Identify which cell holds the provided text, then report its [X, Y] central coordinate. 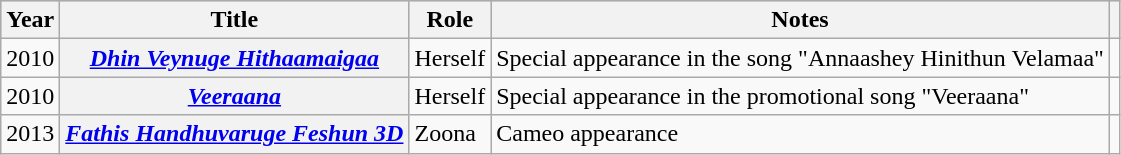
Veeraana [234, 96]
2013 [30, 134]
Notes [800, 20]
Special appearance in the promotional song "Veeraana" [800, 96]
Dhin Veynuge Hithaamaigaa [234, 58]
Special appearance in the song "Annaashey Hinithun Velamaa" [800, 58]
Role [450, 20]
Cameo appearance [800, 134]
Fathis Handhuvaruge Feshun 3D [234, 134]
Title [234, 20]
Year [30, 20]
Zoona [450, 134]
